Search for the cell housing the specified text and yield its [x, y] center coordinate. 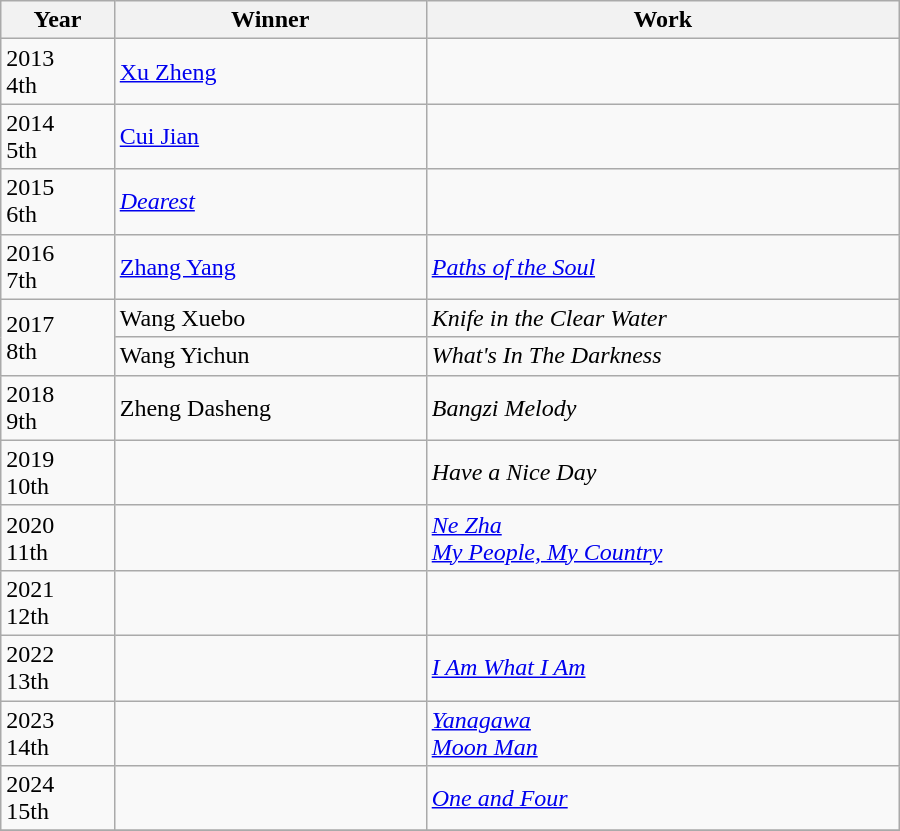
Have a Nice Day [662, 472]
Bangzi Melody [662, 408]
20134th [58, 72]
Ne Zha My People, My Country [662, 538]
202314th [58, 732]
202415th [58, 798]
What's In The Darkness [662, 356]
Xu Zheng [270, 72]
One and Four [662, 798]
Zheng Dasheng [270, 408]
202112th [58, 602]
Year [58, 20]
20178th [58, 337]
Work [662, 20]
Wang Yichun [270, 356]
Paths of the Soul [662, 266]
Yanagawa Moon Man [662, 732]
I Am What I Am [662, 668]
20189th [58, 408]
Knife in the Clear Water [662, 318]
202011th [58, 538]
Cui Jian [270, 136]
202213th [58, 668]
Zhang Yang [270, 266]
Dearest [270, 202]
201910th [58, 472]
Winner [270, 20]
20167th [58, 266]
Wang Xuebo [270, 318]
20156th [58, 202]
20145th [58, 136]
